Return [X, Y] of the center of cell containing provided text 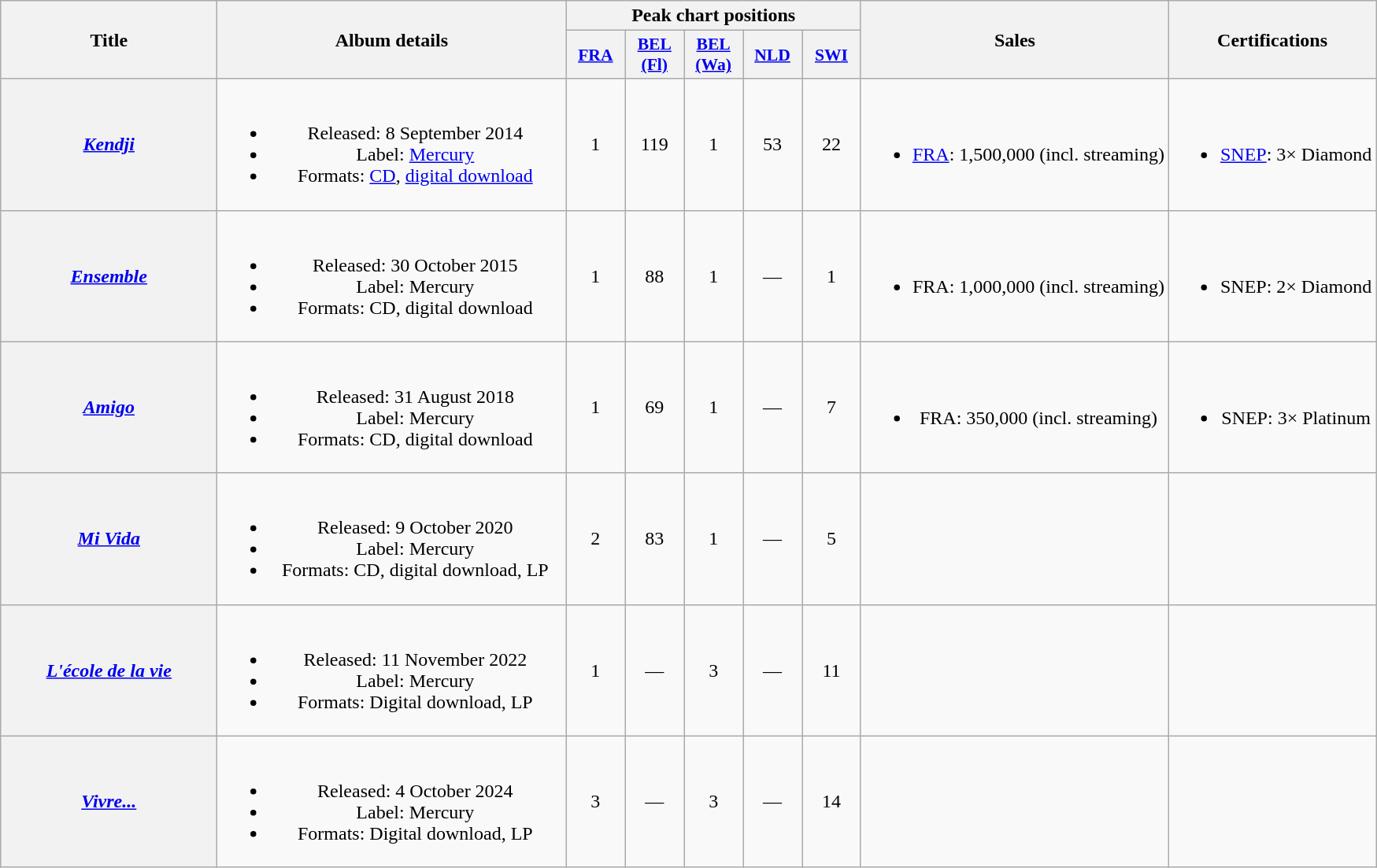
Certifications [1272, 39]
Released: 30 October 2015Label: MercuryFormats: CD, digital download [392, 275]
FRA: 1,500,000 (incl. streaming) [1014, 145]
88 [655, 275]
2 [595, 538]
SNEP: 3× Diamond [1272, 145]
SNEP: 2× Diamond [1272, 275]
11 [831, 670]
Peak chart positions [713, 16]
7 [831, 408]
Sales [1014, 39]
Kendji [109, 145]
69 [655, 408]
FRA: 1,000,000 (incl. streaming) [1014, 275]
SWI [831, 55]
5 [831, 538]
14 [831, 801]
22 [831, 145]
Released: 9 October 2020Label: MercuryFormats: CD, digital download, LP [392, 538]
Title [109, 39]
Released: 31 August 2018Label: MercuryFormats: CD, digital download [392, 408]
BEL(Wa) [713, 55]
119 [655, 145]
NLD [773, 55]
Vivre... [109, 801]
Album details [392, 39]
Amigo [109, 408]
Mi Vida [109, 538]
83 [655, 538]
53 [773, 145]
Released: 11 November 2022Label: MercuryFormats: Digital download, LP [392, 670]
L'école de la vie [109, 670]
FRA: 350,000 (incl. streaming) [1014, 408]
Ensemble [109, 275]
Released: 8 September 2014Label: MercuryFormats: CD, digital download [392, 145]
Released: 4 October 2024Label: MercuryFormats: Digital download, LP [392, 801]
BEL(Fl) [655, 55]
FRA [595, 55]
SNEP: 3× Platinum [1272, 408]
